From the cell containing the given text, extract its center point as (x, y) coordinate. 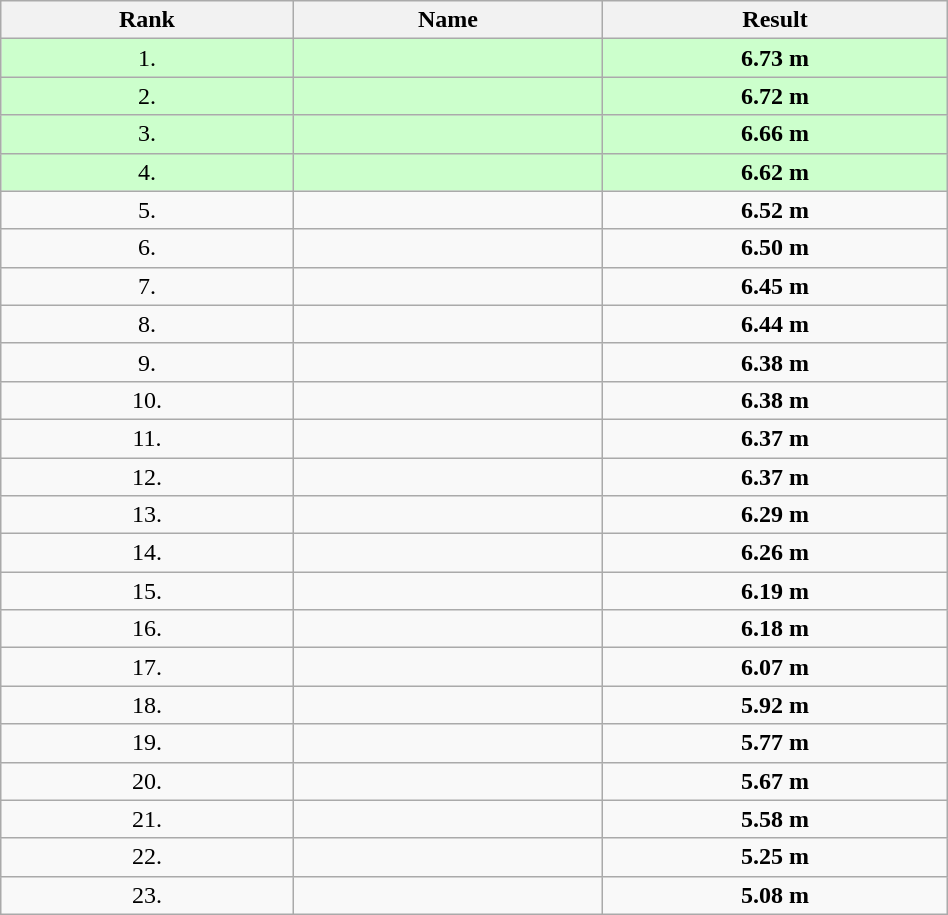
Rank (147, 20)
21. (147, 819)
10. (147, 400)
6.26 m (776, 553)
3. (147, 134)
6.45 m (776, 286)
8. (147, 324)
20. (147, 781)
Result (776, 20)
5.67 m (776, 781)
2. (147, 96)
6.19 m (776, 591)
13. (147, 515)
17. (147, 667)
Name (448, 20)
6.62 m (776, 172)
5. (147, 210)
6.18 m (776, 629)
5.92 m (776, 705)
6.07 m (776, 667)
14. (147, 553)
11. (147, 438)
5.58 m (776, 819)
6. (147, 248)
19. (147, 743)
6.52 m (776, 210)
9. (147, 362)
1. (147, 58)
5.08 m (776, 895)
6.72 m (776, 96)
6.66 m (776, 134)
6.73 m (776, 58)
5.77 m (776, 743)
23. (147, 895)
18. (147, 705)
15. (147, 591)
5.25 m (776, 857)
6.50 m (776, 248)
6.29 m (776, 515)
22. (147, 857)
16. (147, 629)
7. (147, 286)
4. (147, 172)
12. (147, 477)
6.44 m (776, 324)
